Return (X, Y) of the center of cell containing provided text 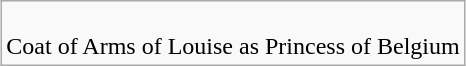
Coat of Arms of Louise as Princess of Belgium (233, 34)
